From the cell containing the given text, extract its center point as [X, Y] coordinate. 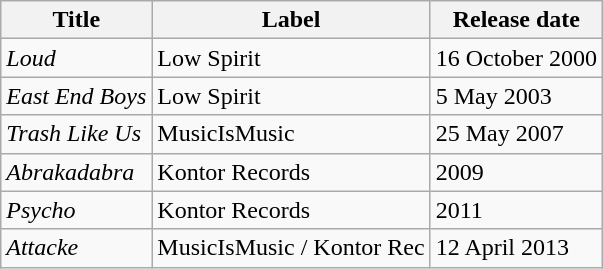
Trash Like Us [76, 134]
East End Boys [76, 96]
Attacke [76, 248]
25 May 2007 [516, 134]
Release date [516, 20]
16 October 2000 [516, 58]
2011 [516, 210]
Psycho [76, 210]
Loud [76, 58]
Title [76, 20]
Abrakadabra [76, 172]
Label [291, 20]
MusicIsMusic [291, 134]
MusicIsMusic / Kontor Rec [291, 248]
2009 [516, 172]
5 May 2003 [516, 96]
12 April 2013 [516, 248]
